Return the [x, y] coordinate for the center point of the cell that contains the specified text.  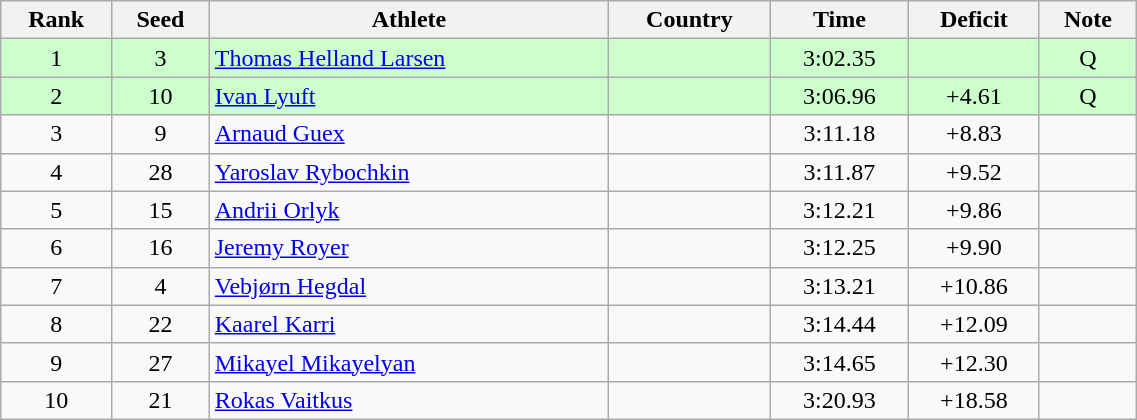
3:02.35 [839, 58]
15 [161, 210]
+10.86 [974, 286]
Note [1088, 20]
3:13.21 [839, 286]
+9.90 [974, 248]
+12.09 [974, 324]
+12.30 [974, 362]
Ivan Lyuft [408, 96]
21 [161, 400]
3:11.87 [839, 172]
Thomas Helland Larsen [408, 58]
3:11.18 [839, 134]
5 [56, 210]
6 [56, 248]
22 [161, 324]
Athlete [408, 20]
Deficit [974, 20]
Rank [56, 20]
28 [161, 172]
+18.58 [974, 400]
3:20.93 [839, 400]
Arnaud Guex [408, 134]
3:12.21 [839, 210]
Country [690, 20]
Andrii Orlyk [408, 210]
Vebjørn Hegdal [408, 286]
Time [839, 20]
3:14.44 [839, 324]
27 [161, 362]
Jeremy Royer [408, 248]
3:14.65 [839, 362]
7 [56, 286]
3:06.96 [839, 96]
Rokas Vaitkus [408, 400]
2 [56, 96]
1 [56, 58]
8 [56, 324]
3:12.25 [839, 248]
Kaarel Karri [408, 324]
+9.52 [974, 172]
+9.86 [974, 210]
Seed [161, 20]
16 [161, 248]
+8.83 [974, 134]
Yaroslav Rybochkin [408, 172]
Mikayel Mikayelyan [408, 362]
+4.61 [974, 96]
